Scan for the cell matching the given text and deliver its (X, Y) coordinate at center. 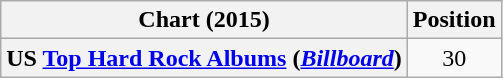
30 (454, 58)
US Top Hard Rock Albums (Billboard) (204, 58)
Chart (2015) (204, 20)
Position (454, 20)
